Detect which cell encompasses the target text, then output its [X, Y] center coordinate. 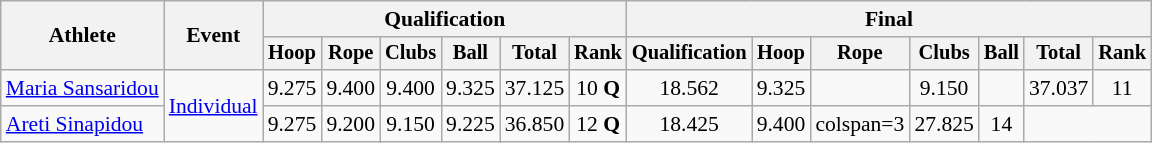
27.825 [944, 124]
18.425 [690, 124]
Athlete [82, 36]
11 [1122, 88]
Event [214, 36]
37.037 [1058, 88]
9.200 [350, 124]
9.225 [470, 124]
Areti Sinapidou [82, 124]
Maria Sansaridou [82, 88]
10 Q [598, 88]
12 Q [598, 124]
37.125 [534, 88]
36.850 [534, 124]
Individual [214, 106]
18.562 [690, 88]
Final [889, 19]
14 [1002, 124]
colspan=3 [860, 124]
